Extract the (x, y) coordinate from the center of the cell holding the provided text.  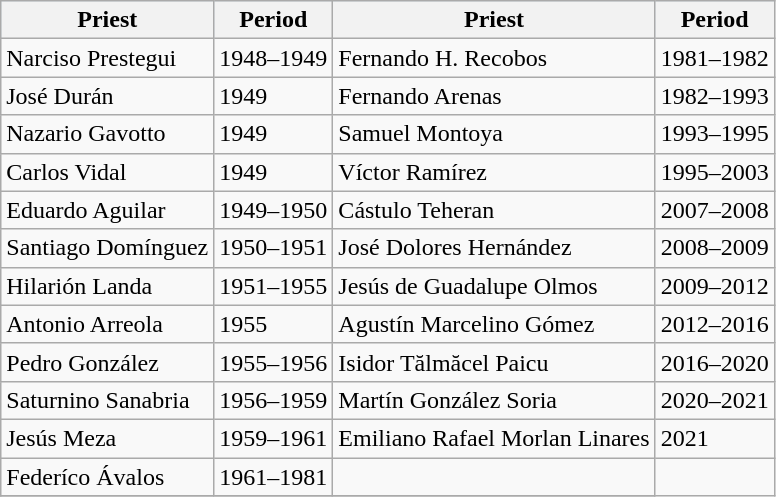
Carlos Vidal (108, 172)
2016–2020 (714, 362)
Jesús de Guadalupe Olmos (494, 286)
Eduardo Aguilar (108, 210)
1982–1993 (714, 96)
Fernando H. Recobos (494, 58)
José Durán (108, 96)
2020–2021 (714, 400)
Isidor Tălmăcel Paicu (494, 362)
1948–1949 (274, 58)
Hilarión Landa (108, 286)
José Dolores Hernández (494, 248)
Agustín Marcelino Gómez (494, 324)
1995–2003 (714, 172)
1956–1959 (274, 400)
1955 (274, 324)
1993–1995 (714, 134)
Antonio Arreola (108, 324)
1961–1981 (274, 477)
Saturnino Sanabria (108, 400)
Nazario Gavotto (108, 134)
2007–2008 (714, 210)
Narciso Prestegui (108, 58)
1981–1982 (714, 58)
Samuel Montoya (494, 134)
Jesús Meza (108, 438)
Pedro González (108, 362)
1950–1951 (274, 248)
1951–1955 (274, 286)
1955–1956 (274, 362)
1949–1950 (274, 210)
2009–2012 (714, 286)
Federíco Ávalos (108, 477)
Martín González Soria (494, 400)
2012–2016 (714, 324)
2008–2009 (714, 248)
Cástulo Teheran (494, 210)
2021 (714, 438)
Fernando Arenas (494, 96)
1959–1961 (274, 438)
Emiliano Rafael Morlan Linares (494, 438)
Víctor Ramírez (494, 172)
Santiago Domínguez (108, 248)
